Locate the cell with the specified text and output its [X, Y] center coordinate. 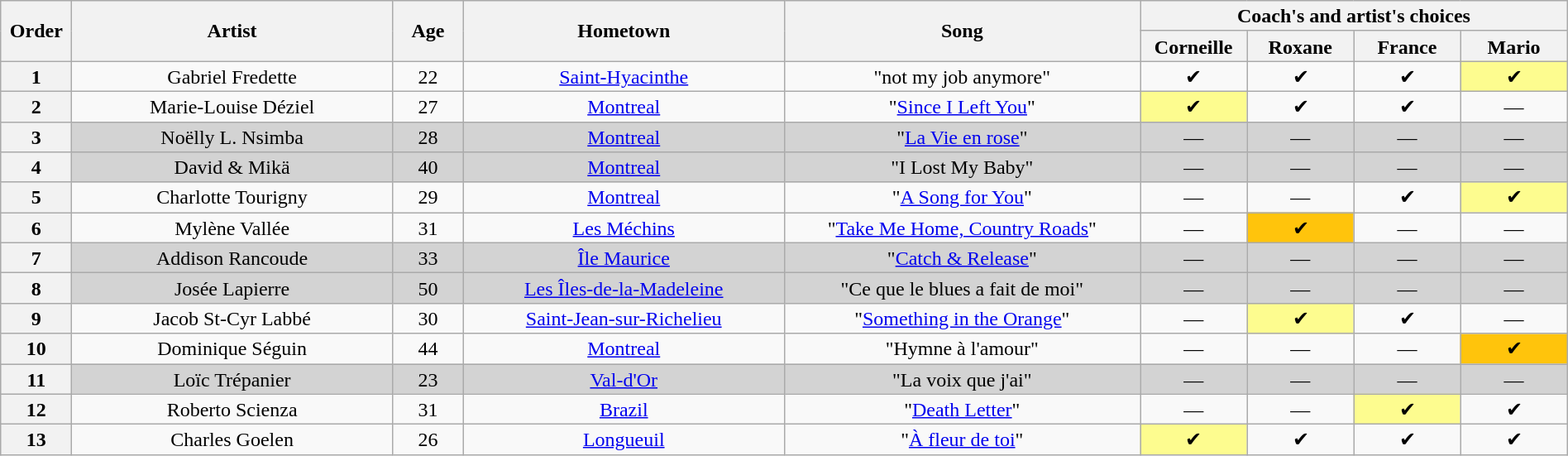
27 [428, 106]
"Since I Left You" [963, 106]
44 [428, 349]
"La voix que j'ai" [963, 379]
13 [36, 440]
Age [428, 31]
7 [36, 258]
Roberto Scienza [232, 409]
Song [963, 31]
Loïc Trépanier [232, 379]
Gabriel Fredette [232, 76]
33 [428, 258]
"Death Letter" [963, 409]
22 [428, 76]
"Hymne à l'amour" [963, 349]
Addison Rancoude [232, 258]
Île Maurice [624, 258]
9 [36, 318]
2 [36, 106]
10 [36, 349]
Dominique Séguin [232, 349]
"Take Me Home, Country Roads" [963, 228]
Noëlly L. Nsimba [232, 137]
Order [36, 31]
Les Îles-de-la-Madeleine [624, 288]
"Catch & Release" [963, 258]
Charles Goelen [232, 440]
"I Lost My Baby" [963, 167]
Corneille [1194, 46]
6 [36, 228]
30 [428, 318]
Josée Lapierre [232, 288]
5 [36, 197]
Marie-Louise Déziel [232, 106]
Mario [1513, 46]
"À fleur de toi" [963, 440]
Brazil [624, 409]
28 [428, 137]
Les Méchins [624, 228]
50 [428, 288]
"not my job anymore" [963, 76]
Val-d'Or [624, 379]
France [1408, 46]
Coach's and artist's choices [1355, 17]
11 [36, 379]
4 [36, 167]
Roxane [1300, 46]
"La Vie en rose" [963, 137]
Charlotte Tourigny [232, 197]
26 [428, 440]
"A Song for You" [963, 197]
Hometown [624, 31]
Saint-Jean-sur-Richelieu [624, 318]
8 [36, 288]
"Something in the Orange" [963, 318]
1 [36, 76]
23 [428, 379]
40 [428, 167]
"Ce que le blues a fait de moi" [963, 288]
Saint-Hyacinthe [624, 76]
David & Mikä [232, 167]
12 [36, 409]
29 [428, 197]
3 [36, 137]
Mylène Vallée [232, 228]
Jacob St-Cyr Labbé [232, 318]
Longueuil [624, 440]
Artist [232, 31]
